Scan for the cell matching the given text and deliver its (X, Y) coordinate at center. 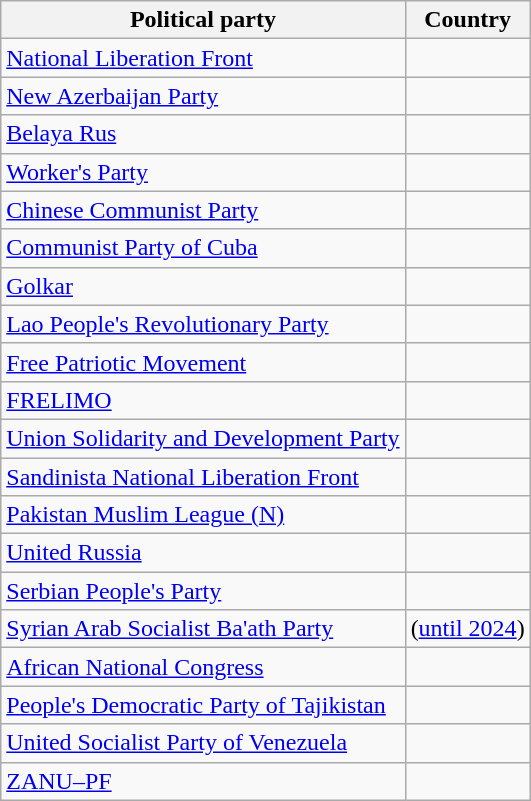
Political party (203, 20)
New Azerbaijan Party (203, 96)
Pakistan Muslim League (N) (203, 515)
People's Democratic Party of Tajikistan (203, 705)
United Russia (203, 553)
Lao People's Revolutionary Party (203, 324)
Syrian Arab Socialist Ba'ath Party (203, 629)
United Socialist Party of Venezuela (203, 743)
National Liberation Front (203, 58)
Sandinista National Liberation Front (203, 477)
Serbian People's Party (203, 591)
FRELIMO (203, 400)
Belaya Rus (203, 134)
Chinese Communist Party (203, 210)
(until 2024) (468, 629)
Golkar (203, 286)
Union Solidarity and Development Party (203, 438)
Country (468, 20)
ZANU–PF (203, 781)
Worker's Party (203, 172)
Free Patriotic Movement (203, 362)
African National Congress (203, 667)
Communist Party of Cuba (203, 248)
